Search for the cell housing the specified text and yield its (x, y) center coordinate. 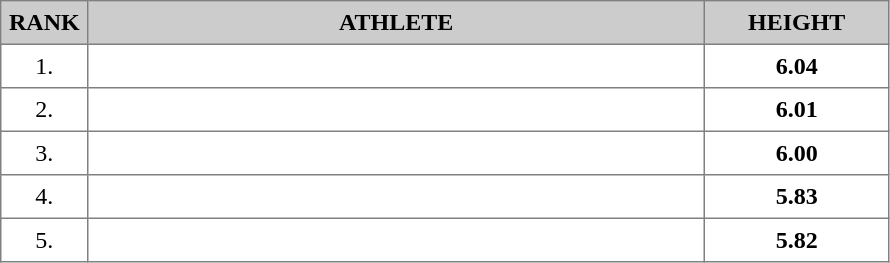
1. (44, 66)
4. (44, 197)
ATHLETE (396, 23)
3. (44, 153)
HEIGHT (796, 23)
5. (44, 240)
6.04 (796, 66)
5.82 (796, 240)
5.83 (796, 197)
RANK (44, 23)
2. (44, 110)
6.01 (796, 110)
6.00 (796, 153)
